For the text-containing cell, return its midpoint in (x, y) coordinate format. 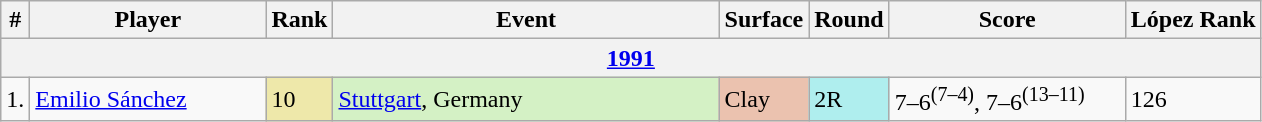
Stuttgart, Germany (526, 100)
1991 (631, 58)
Clay (764, 100)
Event (526, 20)
126 (1193, 100)
Player (148, 20)
1. (16, 100)
Score (1007, 20)
2R (849, 100)
# (16, 20)
Round (849, 20)
Emilio Sánchez (148, 100)
Surface (764, 20)
7–6(7–4), 7–6(13–11) (1007, 100)
Rank (300, 20)
López Rank (1193, 20)
10 (300, 100)
